For the text-containing cell, return its midpoint in [X, Y] coordinate format. 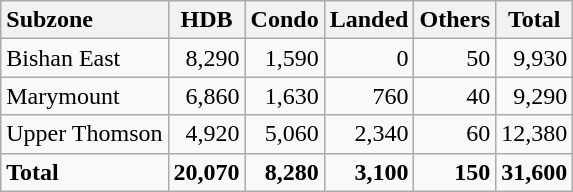
9,290 [534, 96]
8,280 [284, 172]
Marymount [84, 96]
9,930 [534, 58]
Others [455, 20]
2,340 [369, 134]
Bishan East [84, 58]
0 [369, 58]
8,290 [206, 58]
50 [455, 58]
Condo [284, 20]
60 [455, 134]
6,860 [206, 96]
1,630 [284, 96]
150 [455, 172]
40 [455, 96]
5,060 [284, 134]
HDB [206, 20]
20,070 [206, 172]
Upper Thomson [84, 134]
1,590 [284, 58]
Landed [369, 20]
12,380 [534, 134]
4,920 [206, 134]
31,600 [534, 172]
760 [369, 96]
3,100 [369, 172]
Subzone [84, 20]
